Return the (x, y) coordinate for the center point of the cell that contains the specified text.  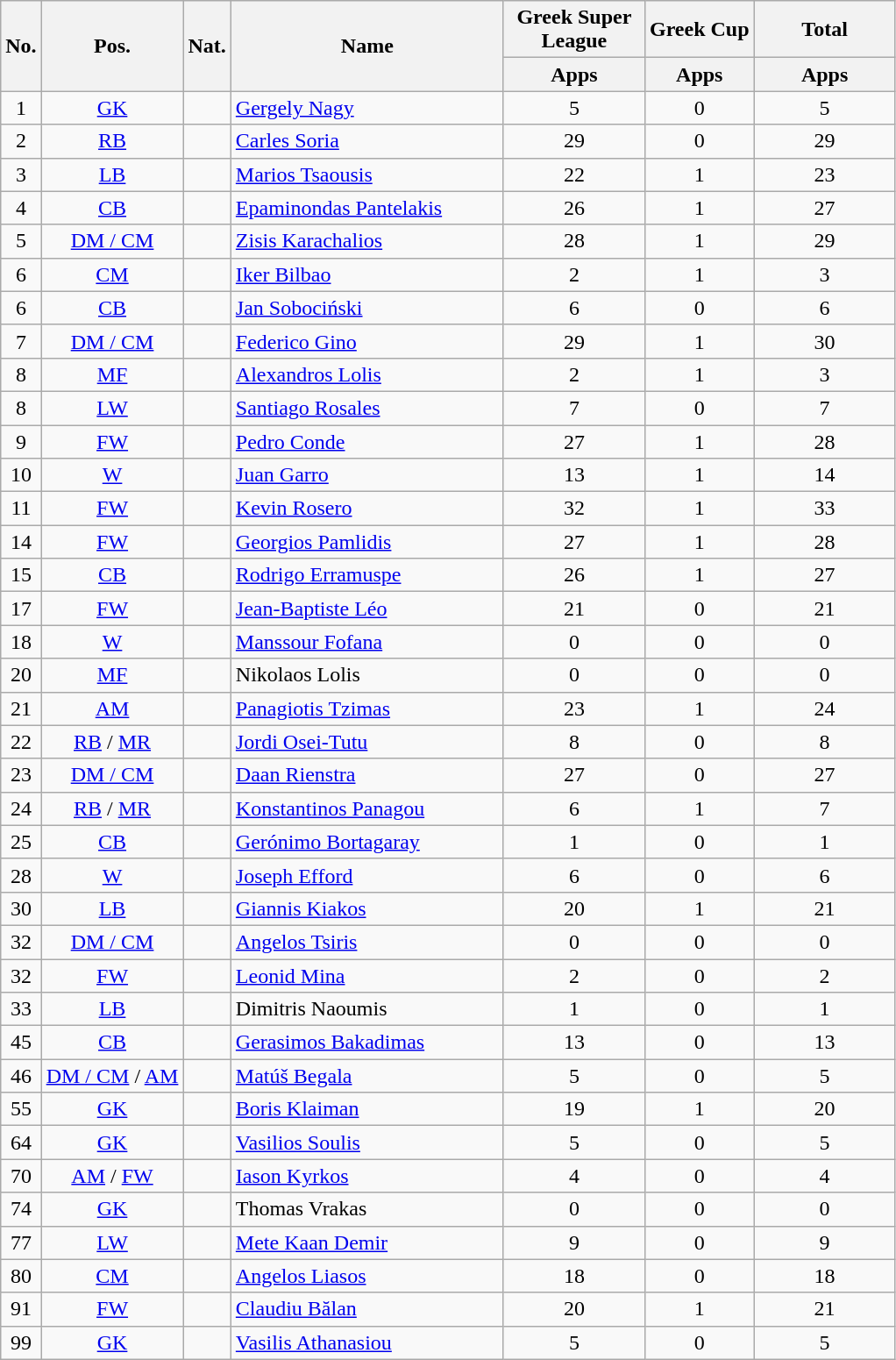
Gerónimo Bortagaray (366, 842)
Federico Gino (366, 341)
Pedro Conde (366, 441)
Jan Sobociński (366, 308)
Manssour Fofana (366, 642)
Pos. (112, 46)
10 (21, 475)
19 (573, 1109)
Nikolaos Lolis (366, 675)
Rodrigo Erramuspe (366, 575)
11 (21, 509)
AM / FW (112, 1176)
Zisis Karachalios (366, 241)
15 (21, 575)
Gergely Nagy (366, 108)
Iker Bilbao (366, 274)
Leonid Mina (366, 976)
No. (21, 46)
Santiago Rosales (366, 408)
Nat. (207, 46)
DM / CM / AM (112, 1076)
Total (824, 30)
77 (21, 1243)
AM (112, 708)
Joseph Efford (366, 875)
55 (21, 1109)
Jordi Osei-Tutu (366, 742)
Thomas Vrakas (366, 1209)
Boris Klaiman (366, 1109)
Claudiu Bălan (366, 1309)
Alexandros Lolis (366, 374)
Greek Super League (573, 30)
Epaminondas Pantelakis (366, 208)
Iason Kyrkos (366, 1176)
Kevin Rosero (366, 509)
Mete Kaan Demir (366, 1243)
Panagiotis Tzimas (366, 708)
17 (21, 609)
99 (21, 1342)
Juan Garro (366, 475)
Matúš Begala (366, 1076)
70 (21, 1176)
Georgios Pamlidis (366, 542)
Vasilios Soulis (366, 1143)
Greek Cup (700, 30)
RB (112, 141)
Carles Soria (366, 141)
25 (21, 842)
Daan Rienstra (366, 775)
45 (21, 1043)
Giannis Kiakos (366, 908)
64 (21, 1143)
Angelos Liasos (366, 1276)
Jean-Baptiste Léo (366, 609)
46 (21, 1076)
Marios Tsaousis (366, 174)
Konstantinos Panagou (366, 808)
91 (21, 1309)
Angelos Tsiris (366, 942)
Name (366, 46)
80 (21, 1276)
Vasilis Athanasiou (366, 1342)
74 (21, 1209)
Gerasimos Bakadimas (366, 1043)
Dimitris Naoumis (366, 1009)
